Provide the (X, Y) coordinate of the cell's center where the given text is located.  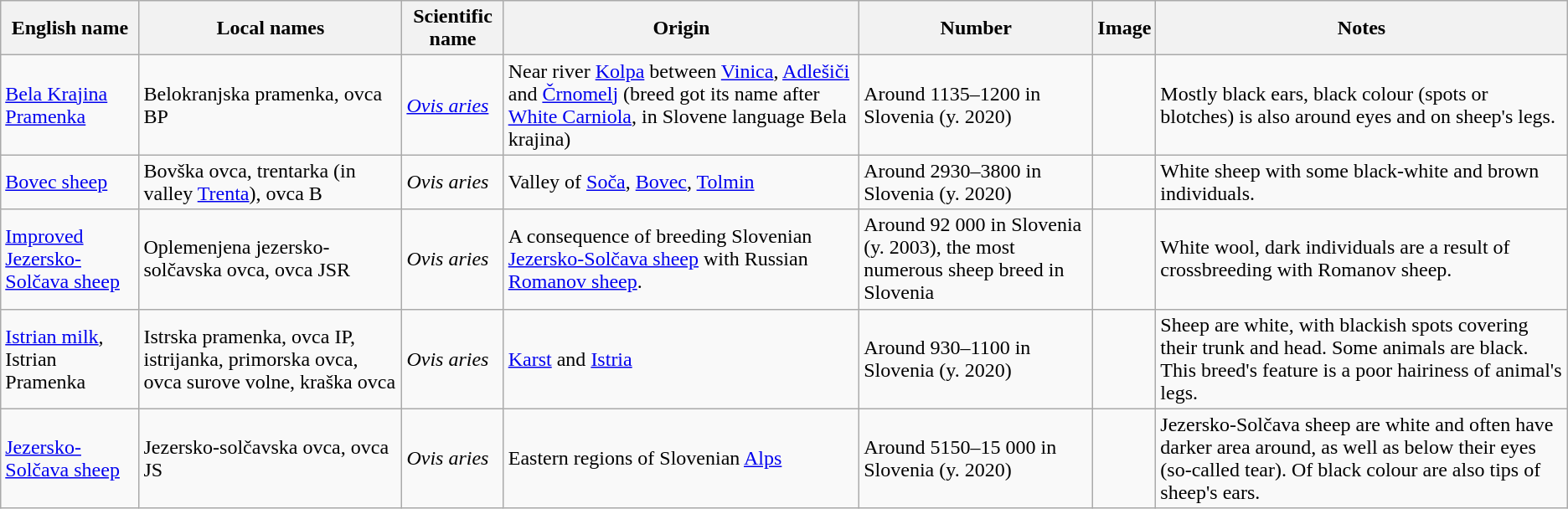
Jezersko-solčavska ovca, ovca JS (271, 459)
Around 5150–15 000 in Slovenia (y. 2020) (977, 459)
Notes (1362, 28)
White sheep with some black-white and brown individuals. (1362, 183)
White wool, dark individuals are a result of crossbreeding with Romanov sheep. (1362, 260)
Local names (271, 28)
Around 1135–1200 in Slovenia (y. 2020) (977, 105)
Number (977, 28)
Around 930–1100 in Slovenia (y. 2020) (977, 358)
Valley of Soča, Bovec, Tolmin (682, 183)
Near river Kolpa between Vinica, Adlešiči and Črnomelj (breed got its name after White Carniola, in Slovene language Bela krajina) (682, 105)
A consequence of breeding Slovenian Jezersko-Solčava sheep with Russian Romanov sheep. (682, 260)
Image (1124, 28)
Around 2930–3800 in Slovenia (y. 2020) (977, 183)
English name (70, 28)
Scientific name (452, 28)
Jezersko-Solčava sheep (70, 459)
Bela Krajina Pramenka (70, 105)
Mostly black ears, black colour (spots or blotches) is also around eyes and on sheep's legs. (1362, 105)
Around 92 000 in Slovenia (y. 2003), the most numerous sheep breed in Slovenia (977, 260)
Oplemenjena jezersko-solčavska ovca, ovca JSR (271, 260)
Karst and Istria (682, 358)
Bovška ovca, trentarka (in valley Trenta), ovca B (271, 183)
Improved Jezersko-Solčava sheep (70, 260)
Origin (682, 28)
Bovec sheep (70, 183)
Belokranjska pramenka, ovca BP (271, 105)
Istrian milk, Istrian Pramenka (70, 358)
Eastern regions of Slovenian Alps (682, 459)
Istrska pramenka, ovca IP, istrijanka, primorska ovca, ovca surove volne, kraška ovca (271, 358)
